Determine the [X, Y] coordinate at the center of the cell enclosing the given text.  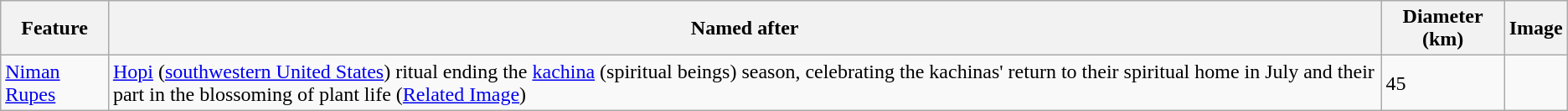
Niman Rupes [55, 82]
45 [1442, 82]
Feature [55, 29]
Diameter (km) [1442, 29]
Image [1536, 29]
Named after [745, 29]
